Provide the [x, y] coordinate of the cell's center where the given text is located.  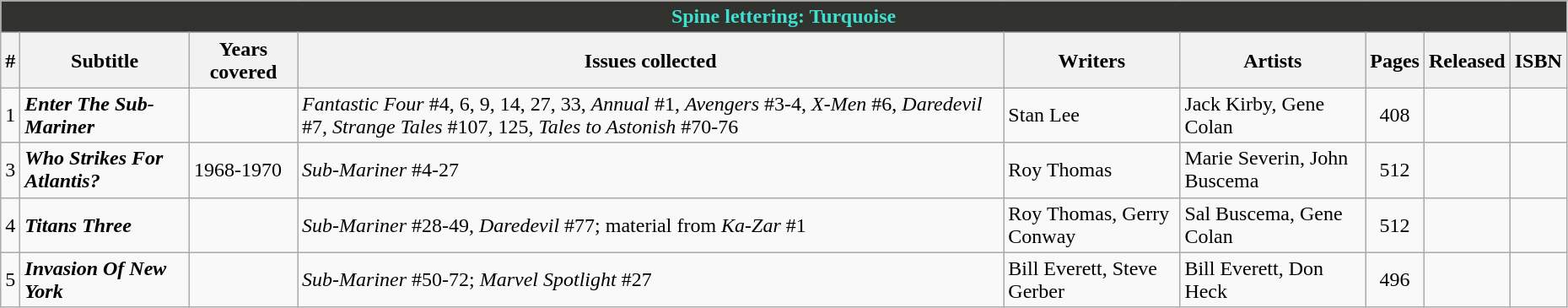
Sal Buscema, Gene Colan [1273, 224]
Stan Lee [1091, 115]
Years covered [243, 61]
Spine lettering: Turquoise [784, 17]
1968-1970 [243, 170]
Artists [1273, 61]
Marie Severin, John Buscema [1273, 170]
# [10, 61]
ISBN [1538, 61]
408 [1395, 115]
Subtitle [105, 61]
496 [1395, 280]
Writers [1091, 61]
Bill Everett, Steve Gerber [1091, 280]
Titans Three [105, 224]
Who Strikes For Atlantis? [105, 170]
Sub-Mariner #28-49, Daredevil #77; material from Ka-Zar #1 [651, 224]
4 [10, 224]
1 [10, 115]
Jack Kirby, Gene Colan [1273, 115]
Issues collected [651, 61]
Enter The Sub-Mariner [105, 115]
3 [10, 170]
Sub-Mariner #50-72; Marvel Spotlight #27 [651, 280]
5 [10, 280]
Pages [1395, 61]
Sub-Mariner #4-27 [651, 170]
Released [1467, 61]
Roy Thomas, Gerry Conway [1091, 224]
Fantastic Four #4, 6, 9, 14, 27, 33, Annual #1, Avengers #3-4, X-Men #6, Daredevil #7, Strange Tales #107, 125, Tales to Astonish #70-76 [651, 115]
Bill Everett, Don Heck [1273, 280]
Roy Thomas [1091, 170]
Invasion Of New York [105, 280]
